Pinpoint the cell where the given text exists, returning its (X, Y) midpoint coordinate. 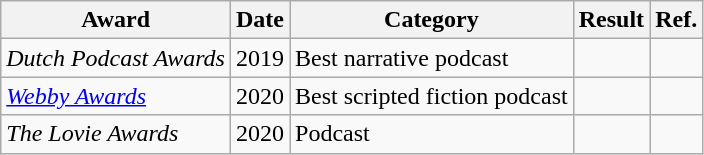
2019 (260, 58)
Ref. (676, 20)
The Lovie Awards (116, 134)
Best narrative podcast (432, 58)
Webby Awards (116, 96)
Award (116, 20)
Dutch Podcast Awards (116, 58)
Best scripted fiction podcast (432, 96)
Podcast (432, 134)
Result (611, 20)
Category (432, 20)
Date (260, 20)
